Output the [X, Y] coordinate of the center of the cell containing the given text.  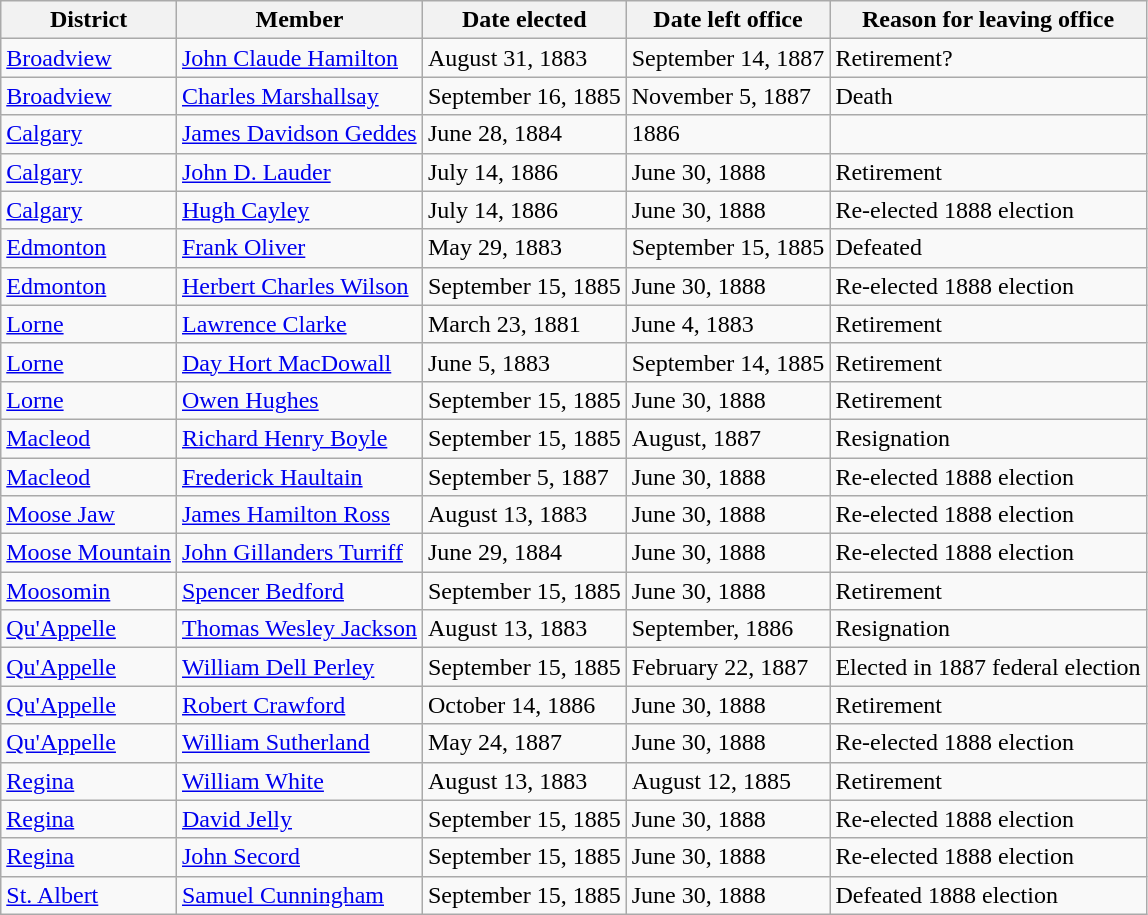
Member [299, 20]
Frederick Haultain [299, 477]
September 14, 1887 [728, 58]
James Hamilton Ross [299, 515]
Spencer Bedford [299, 591]
Date elected [524, 20]
William White [299, 781]
Robert Crawford [299, 705]
October 14, 1886 [524, 705]
Death [988, 96]
September 14, 1885 [728, 362]
August 31, 1883 [524, 58]
February 22, 1887 [728, 667]
May 29, 1883 [524, 248]
St. Albert [89, 895]
Richard Henry Boyle [299, 438]
September 5, 1887 [524, 477]
Retirement? [988, 58]
November 5, 1887 [728, 96]
August, 1887 [728, 438]
May 24, 1887 [524, 743]
Hugh Cayley [299, 210]
Moosomin [89, 591]
John Claude Hamilton [299, 58]
James Davidson Geddes [299, 134]
June 5, 1883 [524, 362]
Samuel Cunningham [299, 895]
Lawrence Clarke [299, 324]
William Dell Perley [299, 667]
1886 [728, 134]
Reason for leaving office [988, 20]
Thomas Wesley Jackson [299, 629]
Defeated [988, 248]
John D. Lauder [299, 172]
John Secord [299, 857]
Day Hort MacDowall [299, 362]
Herbert Charles Wilson [299, 286]
June 28, 1884 [524, 134]
June 4, 1883 [728, 324]
September, 1886 [728, 629]
August 12, 1885 [728, 781]
District [89, 20]
September 16, 1885 [524, 96]
Moose Jaw [89, 515]
Defeated 1888 election [988, 895]
March 23, 1881 [524, 324]
June 29, 1884 [524, 553]
Date left office [728, 20]
Frank Oliver [299, 248]
David Jelly [299, 819]
Elected in 1887 federal election [988, 667]
Owen Hughes [299, 400]
Charles Marshallsay [299, 96]
Moose Mountain [89, 553]
William Sutherland [299, 743]
John Gillanders Turriff [299, 553]
